Scan for the cell matching the given text and deliver its [x, y] coordinate at center. 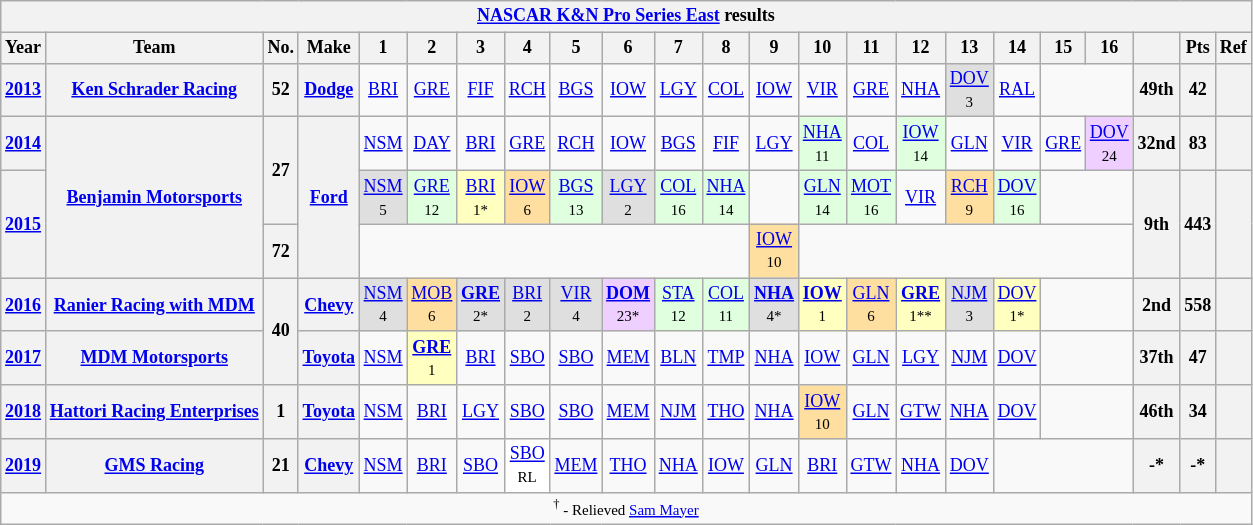
† - Relieved Sam Mayer [626, 508]
12 [921, 48]
Dodge [328, 90]
NSM4 [383, 305]
NHA4* [774, 305]
5 [576, 48]
27 [280, 170]
RAL [1017, 90]
IOW6 [527, 197]
6 [628, 48]
DOV16 [1017, 197]
IOW1 [822, 305]
42 [1198, 90]
8 [726, 48]
GRE2* [481, 305]
NASCAR K&N Pro Series East results [626, 16]
83 [1198, 144]
BLN [678, 358]
4 [527, 48]
COL11 [726, 305]
DOV1* [1017, 305]
SBORL [527, 466]
GRE12 [432, 197]
Team [154, 48]
No. [280, 48]
16 [1109, 48]
9 [774, 48]
NHA11 [822, 144]
GMS Racing [154, 466]
2013 [24, 90]
DOV24 [1109, 144]
40 [280, 332]
DAY [432, 144]
443 [1198, 224]
2 [432, 48]
2016 [24, 305]
VIR4 [576, 305]
LGY2 [628, 197]
Make [328, 48]
Year [24, 48]
2015 [24, 224]
32nd [1156, 144]
DOM23* [628, 305]
IOW14 [921, 144]
558 [1198, 305]
Hattori Racing Enterprises [154, 412]
2017 [24, 358]
72 [280, 251]
Pts [1198, 48]
STA12 [678, 305]
13 [969, 48]
TMP [726, 358]
MOB6 [432, 305]
47 [1198, 358]
7 [678, 48]
2nd [1156, 305]
37th [1156, 358]
3 [481, 48]
15 [1064, 48]
46th [1156, 412]
14 [1017, 48]
NJM3 [969, 305]
10 [822, 48]
Ken Schrader Racing [154, 90]
Benjamin Motorsports [154, 198]
BRI2 [527, 305]
21 [280, 466]
MDM Motorsports [154, 358]
BRI1* [481, 197]
Ford [328, 198]
GLN14 [822, 197]
Ref [1234, 48]
2019 [24, 466]
MOT16 [871, 197]
11 [871, 48]
Ranier Racing with MDM [154, 305]
COL16 [678, 197]
NHA14 [726, 197]
NSM5 [383, 197]
9th [1156, 224]
49th [1156, 90]
GRE1 [432, 358]
52 [280, 90]
2014 [24, 144]
RCH9 [969, 197]
2018 [24, 412]
BGS13 [576, 197]
GRE1** [921, 305]
DOV3 [969, 90]
34 [1198, 412]
GLN6 [871, 305]
